Locate the cell with the specified text and output its [X, Y] center coordinate. 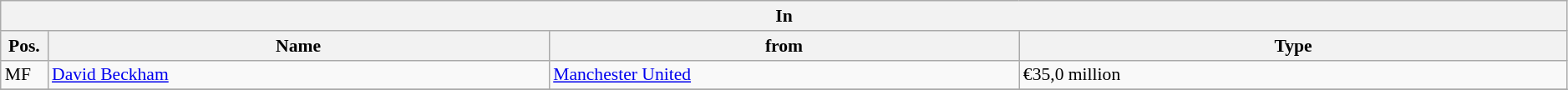
Type [1293, 46]
from [784, 46]
Manchester United [784, 75]
Name [298, 46]
MF [24, 75]
David Beckham [298, 75]
€35,0 million [1293, 75]
Pos. [24, 46]
In [784, 16]
